Provide the [X, Y] coordinate of the cell's center where the given text is located.  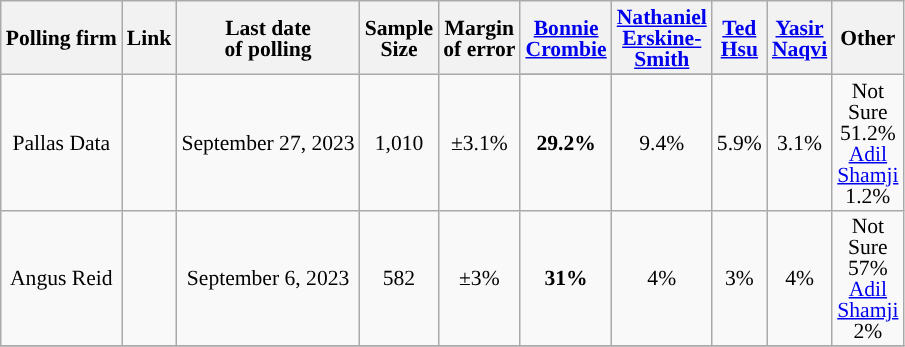
Nathaniel Erskine-Smith [662, 38]
SampleSize [399, 38]
±3.1% [479, 142]
Marginof error [479, 38]
September 27, 2023 [268, 142]
5.9% [740, 142]
Pallas Data [62, 142]
Not Sure 51.2% Adil Shamji 1.2% [868, 142]
September 6, 2023 [268, 278]
Other [868, 38]
Bonnie Crombie [566, 38]
Link [150, 38]
3% [740, 278]
±3% [479, 278]
31% [566, 278]
Polling firm [62, 38]
Last dateof polling [268, 38]
Angus Reid [62, 278]
Ted Hsu [740, 38]
29.2% [566, 142]
Not Sure 57% Adil Shamji 2% [868, 278]
9.4% [662, 142]
1,010 [399, 142]
582 [399, 278]
3.1% [800, 142]
Yasir Naqvi [800, 38]
